Find where the given text appears and provide that cell's center as (X, Y) coordinate. 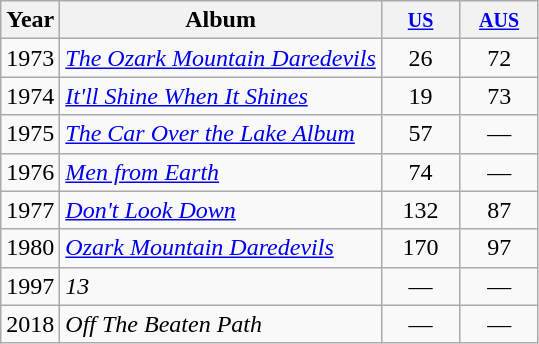
US (420, 20)
The Car Over the Lake Album (220, 134)
57 (420, 134)
1974 (30, 96)
1973 (30, 58)
13 (220, 286)
Men from Earth (220, 172)
Album (220, 20)
Don't Look Down (220, 210)
132 (420, 210)
74 (420, 172)
26 (420, 58)
19 (420, 96)
1997 (30, 286)
72 (500, 58)
Year (30, 20)
73 (500, 96)
It'll Shine When It Shines (220, 96)
97 (500, 248)
170 (420, 248)
Off The Beaten Path (220, 324)
2018 (30, 324)
The Ozark Mountain Daredevils (220, 58)
1977 (30, 210)
AUS (500, 20)
1980 (30, 248)
1976 (30, 172)
Ozark Mountain Daredevils (220, 248)
87 (500, 210)
1975 (30, 134)
